Identify which cell holds the provided text, then report its [x, y] central coordinate. 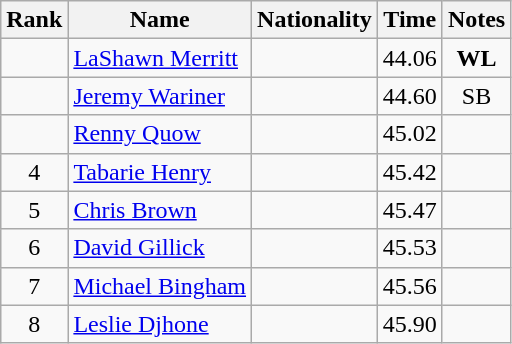
45.42 [410, 172]
David Gillick [160, 248]
7 [34, 286]
4 [34, 172]
44.06 [410, 58]
44.60 [410, 96]
45.53 [410, 248]
Chris Brown [160, 210]
LaShawn Merritt [160, 58]
SB [476, 96]
45.56 [410, 286]
Name [160, 20]
Time [410, 20]
Renny Quow [160, 134]
Michael Bingham [160, 286]
Rank [34, 20]
Jeremy Wariner [160, 96]
Tabarie Henry [160, 172]
45.90 [410, 324]
8 [34, 324]
45.02 [410, 134]
WL [476, 58]
Leslie Djhone [160, 324]
Nationality [315, 20]
6 [34, 248]
45.47 [410, 210]
5 [34, 210]
Notes [476, 20]
